Provide the [X, Y] coordinate of the cell's center where the given text is located.  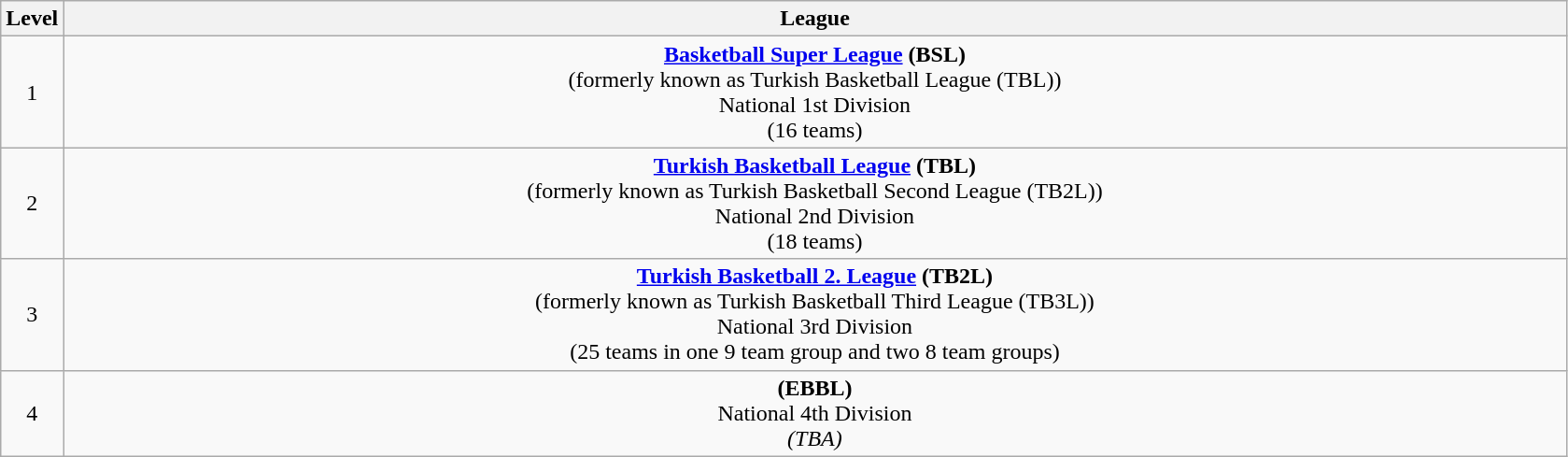
3 [32, 314]
(EBBL) National 4th Division (TBA) [814, 413]
4 [32, 413]
Basketball Super League (BSL) (formerly known as Turkish Basketball League (TBL)) National 1st Division (16 teams) [814, 92]
Turkish Basketball League (TBL) (formerly known as Turkish Basketball Second League (TB2L)) National 2nd Division (18 teams) [814, 204]
League [814, 19]
1 [32, 92]
2 [32, 204]
Level [32, 19]
